Determine the (x, y) coordinate at the center of the cell enclosing the given text.  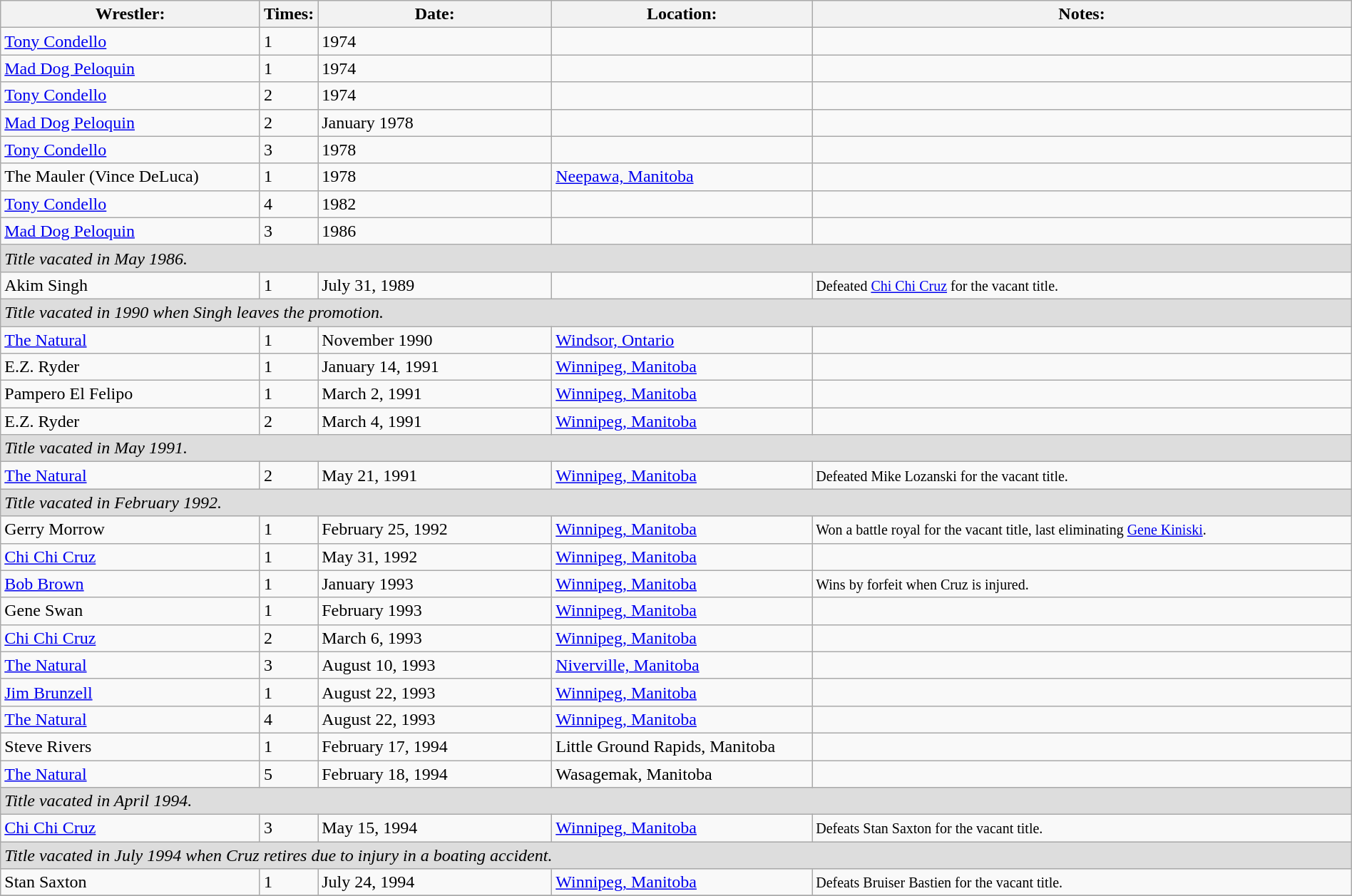
Location: (682, 14)
Niverville, Manitoba (682, 665)
Stan Saxton (130, 882)
Windsor, Ontario (682, 340)
Bob Brown (130, 584)
August 10, 1993 (435, 665)
February 25, 1992 (435, 530)
Notes: (1082, 14)
Defeats Bruiser Bastien for the vacant title. (1082, 882)
Defeated Chi Chi Cruz for the vacant title. (1082, 285)
1982 (435, 204)
March 2, 1991 (435, 394)
February 1993 (435, 611)
January 1978 (435, 123)
Title vacated in 1990 when Singh leaves the promotion. (676, 312)
Title vacated in April 1994. (676, 801)
March 4, 1991 (435, 421)
Title vacated in February 1992. (676, 503)
1986 (435, 231)
Akim Singh (130, 285)
Title vacated in May 1986. (676, 258)
March 6, 1993 (435, 638)
Times: (288, 14)
February 18, 1994 (435, 773)
February 17, 1994 (435, 746)
Defeats Stan Saxton for the vacant title. (1082, 828)
Title vacated in May 1991. (676, 448)
January 14, 1991 (435, 367)
Won a battle royal for the vacant title, last eliminating Gene Kiniski. (1082, 530)
July 24, 1994 (435, 882)
May 15, 1994 (435, 828)
Wrestler: (130, 14)
Date: (435, 14)
May 21, 1991 (435, 475)
Title vacated in July 1994 when Cruz retires due to injury in a boating accident. (676, 855)
5 (288, 773)
Pampero El Felipo (130, 394)
Gene Swan (130, 611)
Gerry Morrow (130, 530)
November 1990 (435, 340)
Neepawa, Manitoba (682, 177)
Jim Brunzell (130, 692)
Wins by forfeit when Cruz is injured. (1082, 584)
Defeated Mike Lozanski for the vacant title. (1082, 475)
May 31, 1992 (435, 557)
Little Ground Rapids, Manitoba (682, 746)
Wasagemak, Manitoba (682, 773)
July 31, 1989 (435, 285)
January 1993 (435, 584)
The Mauler (Vince DeLuca) (130, 177)
Steve Rivers (130, 746)
